From the cell containing the given text, extract its center point as [x, y] coordinate. 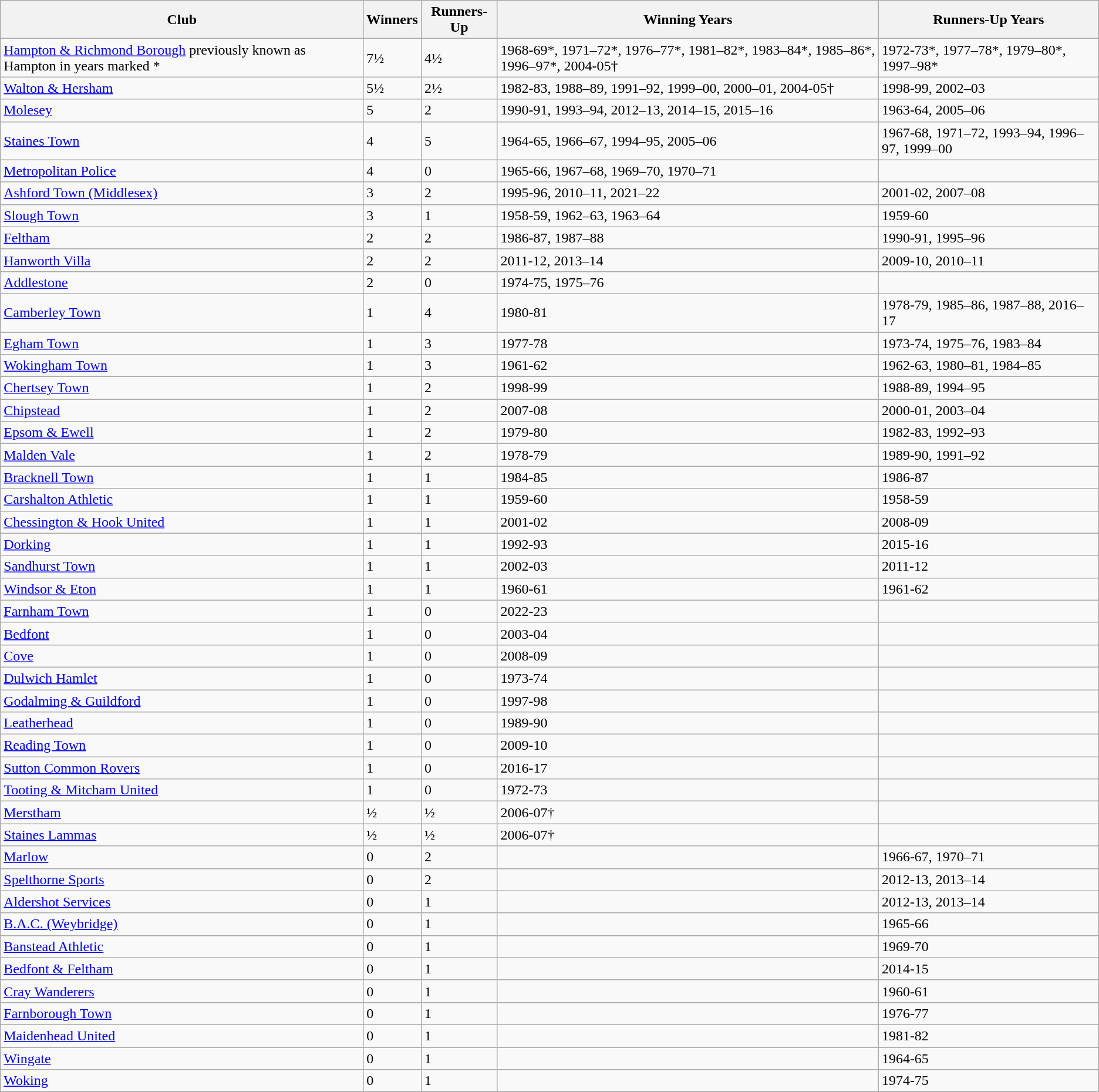
Dulwich Hamlet [182, 678]
Leatherhead [182, 723]
Wokingham Town [182, 366]
1980-81 [688, 312]
1984-85 [688, 477]
Epsom & Ewell [182, 433]
Chessington & Hook United [182, 522]
1962-63, 1980–81, 1984–85 [989, 366]
2001-02 [688, 522]
Spelthorne Sports [182, 879]
2011-12 [989, 567]
1977-78 [688, 343]
1990-91, 1993–94, 2012–13, 2014–15, 2015–16 [688, 110]
1969-70 [989, 946]
1995-96, 2010–11, 2021–22 [688, 193]
2022-23 [688, 611]
Marlow [182, 857]
1974-75, 1975–76 [688, 282]
Wingate [182, 1059]
Chertsey Town [182, 388]
Hanworth Villa [182, 260]
Reading Town [182, 746]
Winners [392, 20]
1981-82 [989, 1036]
1972-73 [688, 790]
1973-74, 1975–76, 1983–84 [989, 343]
1982-83, 1988–89, 1991–92, 1999–00, 2000–01, 2004-05† [688, 88]
B.A.C. (Weybridge) [182, 924]
1982-83, 1992–93 [989, 433]
1966-67, 1970–71 [989, 857]
7½ [392, 58]
Runners-Up Years [989, 20]
1965-66, 1967–68, 1969–70, 1970–71 [688, 171]
2007-08 [688, 410]
1979-80 [688, 433]
1992-93 [688, 544]
Runners-Up [459, 20]
1988-89, 1994–95 [989, 388]
Staines Lammas [182, 835]
Slough Town [182, 215]
Cove [182, 656]
2009-10, 2010–11 [989, 260]
Banstead Athletic [182, 946]
Club [182, 20]
2½ [459, 88]
2011-12, 2013–14 [688, 260]
1998-99, 2002–03 [989, 88]
1967-68, 1971–72, 1993–94, 1996–97, 1999–00 [989, 141]
4½ [459, 58]
2001-02, 2007–08 [989, 193]
2002-03 [688, 567]
1965-66 [989, 924]
Sandhurst Town [182, 567]
1974-75 [989, 1081]
1978-79, 1985–86, 1987–88, 2016–17 [989, 312]
Woking [182, 1081]
1978-79 [688, 455]
2000-01, 2003–04 [989, 410]
1986-87, 1987–88 [688, 238]
1997-98 [688, 700]
1986-87 [989, 477]
Tooting & Mitcham United [182, 790]
1989-90, 1991–92 [989, 455]
1989-90 [688, 723]
Metropolitan Police [182, 171]
Cray Wanderers [182, 991]
Sutton Common Rovers [182, 768]
Godalming & Guildford [182, 700]
2003-04 [688, 633]
Maidenhead United [182, 1036]
Merstham [182, 813]
2016-17 [688, 768]
Carshalton Athletic [182, 500]
Feltham [182, 238]
5½ [392, 88]
2009-10 [688, 746]
Ashford Town (Middlesex) [182, 193]
1972-73*, 1977–78*, 1979–80*, 1997–98* [989, 58]
Farnham Town [182, 611]
2014-15 [989, 969]
1968-69*, 1971–72*, 1976–77*, 1981–82*, 1983–84*, 1985–86*, 1996–97*, 2004-05† [688, 58]
Malden Vale [182, 455]
1973-74 [688, 678]
Windsor & Eton [182, 589]
Farnborough Town [182, 1013]
1958-59 [989, 500]
Camberley Town [182, 312]
Bedfont & Feltham [182, 969]
1963-64, 2005–06 [989, 110]
Staines Town [182, 141]
1998-99 [688, 388]
Bedfont [182, 633]
Winning Years [688, 20]
Addlestone [182, 282]
Molesey [182, 110]
1964-65, 1966–67, 1994–95, 2005–06 [688, 141]
1990-91, 1995–96 [989, 238]
Aldershot Services [182, 902]
Hampton & Richmond Borough previously known as Hampton in years marked * [182, 58]
1976-77 [989, 1013]
2015-16 [989, 544]
Dorking [182, 544]
Bracknell Town [182, 477]
Egham Town [182, 343]
Walton & Hersham [182, 88]
1964-65 [989, 1059]
1958-59, 1962–63, 1963–64 [688, 215]
Chipstead [182, 410]
